Search for the cell housing the specified text and yield its [x, y] center coordinate. 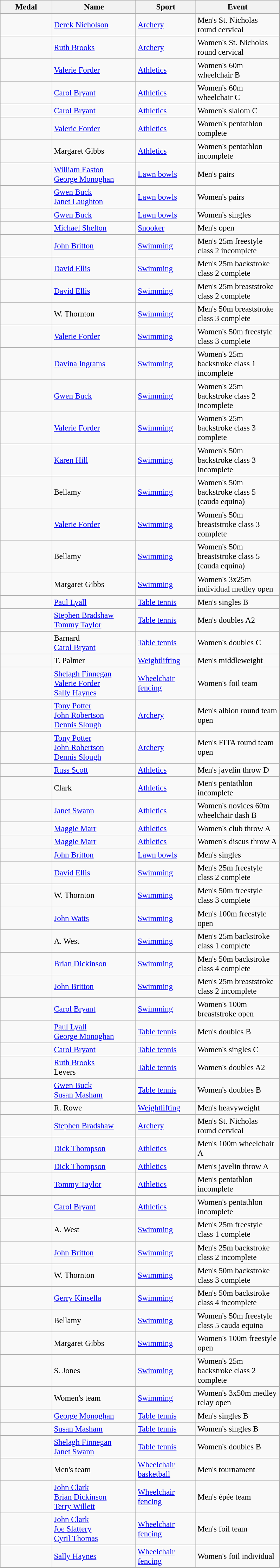
John Clark Brian Dickinson Terry Willett [94, 1497]
Women's 25m backstroke class 2 incomplete [237, 396]
Men's 50m backstroke class 3 complete [237, 1275]
Ruth Brooks [94, 48]
Men's open [237, 228]
Ruth Brooks Levers [94, 1067]
Men's 100m freestyle open [237, 919]
Men's tournament [237, 1469]
Women's 3x50m medley relay open [237, 1398]
George Monoghan [94, 1416]
Women's discus throw A [237, 842]
Sally Haynes [94, 1556]
Men's 50m backstroke class 4 incomplete [237, 1297]
Men's singles [237, 855]
Michael Shelton [94, 228]
Paul Lyall George Monoghan [94, 1032]
Women's novices 60m wheelchair dash B [237, 810]
Women's 50m freestyle class 5 cauda equina [237, 1321]
Men's 100m wheelchair A [237, 1149]
Women's singles B [237, 1429]
Men's 25m backstroke class 2 complete [237, 269]
Men's 50m backstroke class 4 complete [237, 963]
Stephen Bradshaw Tommy Taylor [94, 620]
Women's doubles C [237, 643]
Snooker [166, 228]
R. Rowe [94, 1108]
Women's 50m breaststroke class 5 (cauda equina) [237, 557]
Men's FITA round team open [237, 747]
Clark [94, 788]
Women's 50m backstroke class 5 (cauda equina) [237, 492]
Barnard Carol Bryant [94, 643]
Wheelchair basketball [166, 1469]
Men's javelin throw A [237, 1167]
Shelagh Finnegan Valerie Forder Sally Haynes [94, 683]
S. Jones [94, 1370]
Women's 50m backstroke class 3 incomplete [237, 460]
Men's javelin throw D [237, 770]
Men's 25m backstroke class 2 incomplete [237, 1253]
Men's épée team [237, 1497]
Men's middleweight [237, 661]
Men's team [94, 1469]
Stephen Bradshaw [94, 1126]
Paul Lyall [94, 602]
Men's doubles A2 [237, 620]
Women's St. Nicholas round cervical [237, 48]
Women's 60m wheelchair B [237, 70]
Men's foil team [237, 1529]
Susan Masham [94, 1429]
Men's pairs [237, 174]
Women's 100m breaststroke open [237, 1009]
Women's 50m breaststroke class 3 complete [237, 525]
John Watts [94, 919]
Women's foil team [237, 683]
Men's 50m breaststroke class 3 complete [237, 314]
Women's pentathlon complete [237, 128]
Women's club throw A [237, 829]
Women's 25m backstroke class 2 complete [237, 1370]
Women's 60m wheelchair C [237, 93]
Women's singles C [237, 1049]
William Easton George Monoghan [94, 174]
Men's albion round team open [237, 715]
Name [94, 7]
Women's doubles A2 [237, 1067]
Gwen Buck Susan Masham [94, 1090]
Brian Dickinson [94, 963]
Women's 25m backstroke class 3 complete [237, 428]
Derek Nicholson [94, 25]
Gwen Buck Janet Laughton [94, 196]
Event [237, 7]
Sport [166, 7]
Tommy Taylor [94, 1185]
Men's heavyweight [237, 1108]
Russ Scott [94, 770]
John Clark Joe Slattery Cyril Thomas [94, 1529]
Women's 100m freestyle open [237, 1343]
Women's 3x25m individual medley open [237, 584]
Medal [26, 7]
Men's 50m freestyle class 3 complete [237, 895]
Women's 50m freestyle class 3 complete [237, 336]
Men's 25m freestyle class 2 complete [237, 873]
Women's slalom C [237, 111]
Karen Hill [94, 460]
Men's 25m breaststroke class 2 complete [237, 291]
Women's 25m backstroke class 1 incomplete [237, 364]
Women's foil individual [237, 1556]
Men's 25m backstroke class 1 complete [237, 941]
Men's 25m breaststroke class 2 incomplete [237, 986]
Shelagh Finnegan Janet Swann [94, 1447]
Men's 25m freestyle class 2 incomplete [237, 246]
Davina Ingrams [94, 364]
Janet Swann [94, 810]
Women's team [94, 1398]
Women's singles [237, 215]
Men's doubles B [237, 1032]
Gerry Kinsella [94, 1297]
Women's pairs [237, 196]
Men's 25m freestyle class 1 complete [237, 1230]
T. Palmer [94, 661]
